Search for the cell housing the specified text and yield its [x, y] center coordinate. 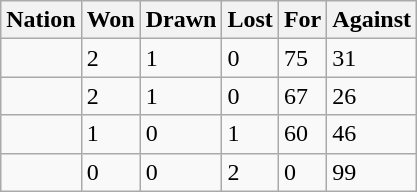
46 [372, 134]
Against [372, 20]
75 [302, 58]
31 [372, 58]
60 [302, 134]
Drawn [181, 20]
26 [372, 96]
Nation [41, 20]
67 [302, 96]
99 [372, 172]
For [302, 20]
Lost [250, 20]
Won [110, 20]
